Identify which cell holds the provided text, then report its [x, y] central coordinate. 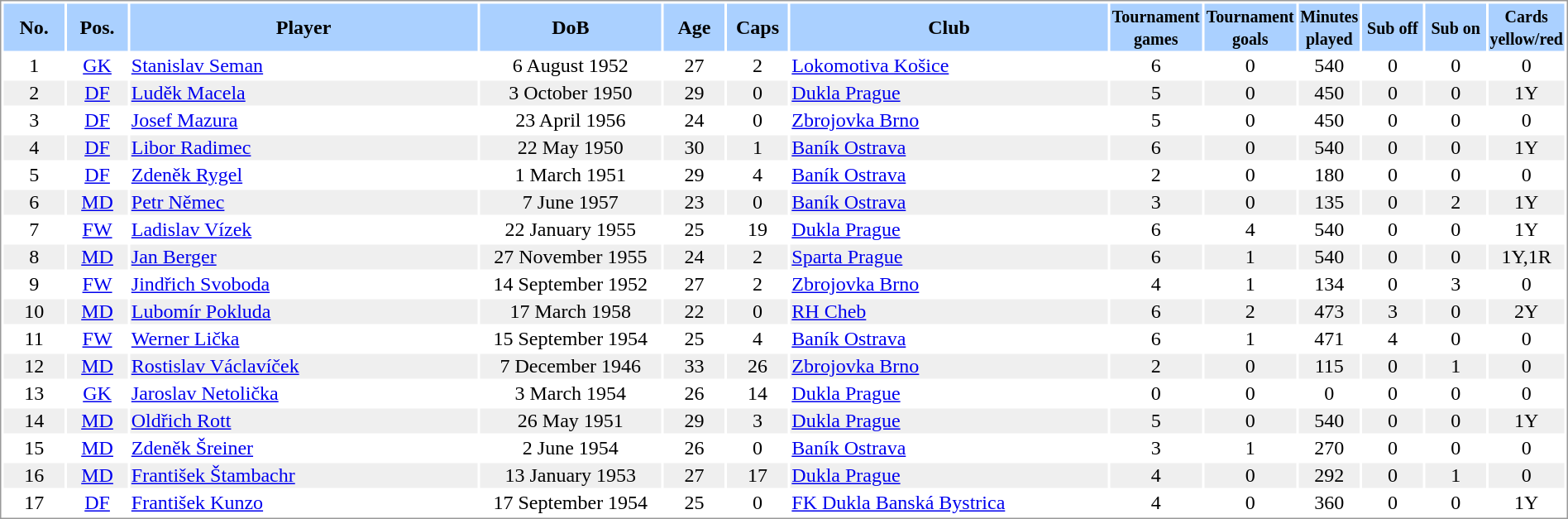
7 December 1946 [571, 367]
27 November 1955 [571, 257]
12 [33, 367]
1 March 1951 [571, 175]
1Y,1R [1527, 257]
Lubomír Pokluda [304, 312]
Petr Němec [304, 203]
13 [33, 393]
135 [1329, 203]
Jindřich Svoboda [304, 284]
Josef Mazura [304, 120]
471 [1329, 339]
RH Cheb [949, 312]
Oldřich Rott [304, 421]
10 [33, 312]
Werner Lička [304, 339]
František Štambachr [304, 476]
19 [758, 229]
22 January 1955 [571, 229]
17 March 1958 [571, 312]
Luděk Macela [304, 94]
No. [33, 26]
Pos. [98, 26]
Jaroslav Netolička [304, 393]
7 [33, 229]
8 [33, 257]
22 May 1950 [571, 148]
Player [304, 26]
Tournamentgames [1156, 26]
14 September 1952 [571, 284]
16 [33, 476]
2 June 1954 [571, 448]
11 [33, 339]
František Kunzo [304, 502]
17 September 1954 [571, 502]
26 May 1951 [571, 421]
Zdeněk Rygel [304, 175]
292 [1329, 476]
Club [949, 26]
23 [695, 203]
Tournamentgoals [1250, 26]
15 September 1954 [571, 339]
Sub on [1456, 26]
30 [695, 148]
33 [695, 367]
DoB [571, 26]
Zdeněk Šreiner [304, 448]
9 [33, 284]
Stanislav Seman [304, 65]
3 March 1954 [571, 393]
270 [1329, 448]
Cardsyellow/red [1527, 26]
Libor Radimec [304, 148]
22 [695, 312]
13 January 1953 [571, 476]
473 [1329, 312]
Rostislav Václavíček [304, 367]
Sub off [1393, 26]
FK Dukla Banská Bystrica [949, 502]
Minutesplayed [1329, 26]
6 August 1952 [571, 65]
7 June 1957 [571, 203]
Jan Berger [304, 257]
180 [1329, 175]
23 April 1956 [571, 120]
15 [33, 448]
Ladislav Vízek [304, 229]
2Y [1527, 312]
3 October 1950 [571, 94]
Caps [758, 26]
Age [695, 26]
115 [1329, 367]
Lokomotiva Košice [949, 65]
360 [1329, 502]
Sparta Prague [949, 257]
134 [1329, 284]
